Extract the [X, Y] coordinate from the center of the cell holding the provided text.  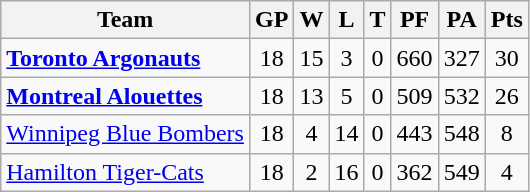
T [378, 20]
2 [312, 172]
W [312, 20]
Pts [506, 20]
Montreal Alouettes [126, 96]
5 [346, 96]
660 [414, 58]
15 [312, 58]
14 [346, 134]
PA [462, 20]
549 [462, 172]
509 [414, 96]
443 [414, 134]
548 [462, 134]
30 [506, 58]
Toronto Argonauts [126, 58]
13 [312, 96]
Winnipeg Blue Bombers [126, 134]
26 [506, 96]
3 [346, 58]
16 [346, 172]
327 [462, 58]
Hamilton Tiger-Cats [126, 172]
Team [126, 20]
GP [271, 20]
532 [462, 96]
PF [414, 20]
362 [414, 172]
8 [506, 134]
L [346, 20]
